Locate the cell with the specified text and output its [x, y] center coordinate. 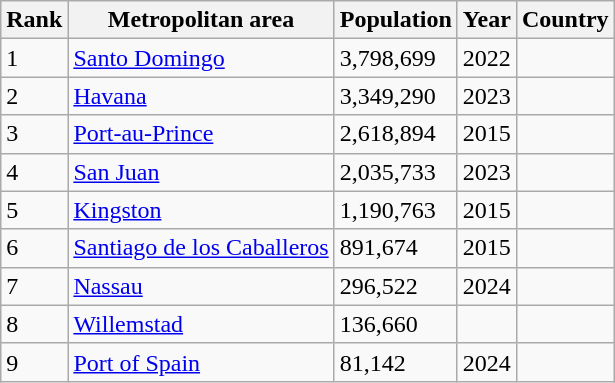
3,349,290 [396, 96]
3 [34, 134]
Year [486, 20]
3,798,699 [396, 58]
6 [34, 248]
Rank [34, 20]
8 [34, 324]
Santo Domingo [201, 58]
Port-au-Prince [201, 134]
2,035,733 [396, 172]
296,522 [396, 286]
2,618,894 [396, 134]
1 [34, 58]
2 [34, 96]
9 [34, 362]
5 [34, 210]
Metropolitan area [201, 20]
7 [34, 286]
81,142 [396, 362]
4 [34, 172]
Kingston [201, 210]
891,674 [396, 248]
Population [396, 20]
Willemstad [201, 324]
136,660 [396, 324]
Nassau [201, 286]
Country [565, 20]
1,190,763 [396, 210]
San Juan [201, 172]
Port of Spain [201, 362]
2022 [486, 58]
Santiago de los Caballeros [201, 248]
Havana [201, 96]
